Return [X, Y] of the center of cell containing provided text 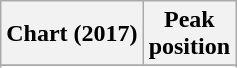
Chart (2017) [72, 34]
Peak position [189, 34]
